Locate the cell with the specified text and output its [x, y] center coordinate. 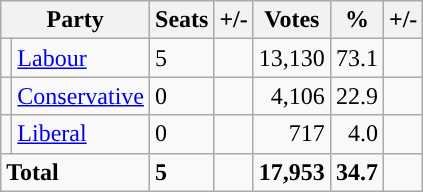
Seats [182, 20]
22.9 [356, 96]
17,953 [292, 172]
4,106 [292, 96]
Conservative [81, 96]
717 [292, 134]
% [356, 20]
73.1 [356, 58]
Votes [292, 20]
4.0 [356, 134]
Total [76, 172]
13,130 [292, 58]
Party [76, 20]
Liberal [81, 134]
Labour [81, 58]
34.7 [356, 172]
